Provide the [x, y] coordinate of the cell's center where the given text is located.  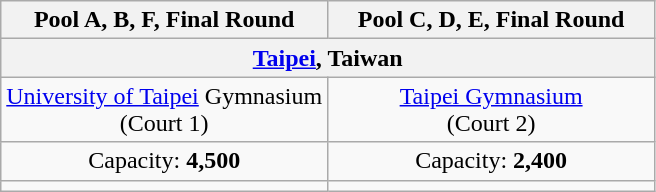
Capacity: 4,500 [164, 161]
Capacity: 2,400 [492, 161]
University of Taipei Gymnasium (Court 1) [164, 110]
Pool C, D, E, Final Round [492, 20]
Taipei, Taiwan [328, 58]
Taipei Gymnasium (Court 2) [492, 110]
Pool A, B, F, Final Round [164, 20]
